Provide the (x, y) coordinate of the cell's center where the given text is located.  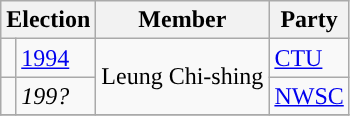
Member (182, 20)
1994 (56, 58)
CTU (309, 58)
Party (309, 20)
Election (48, 20)
Leung Chi-shing (182, 77)
NWSC (309, 96)
199? (56, 96)
